Locate the cell with the specified text and output its (x, y) center coordinate. 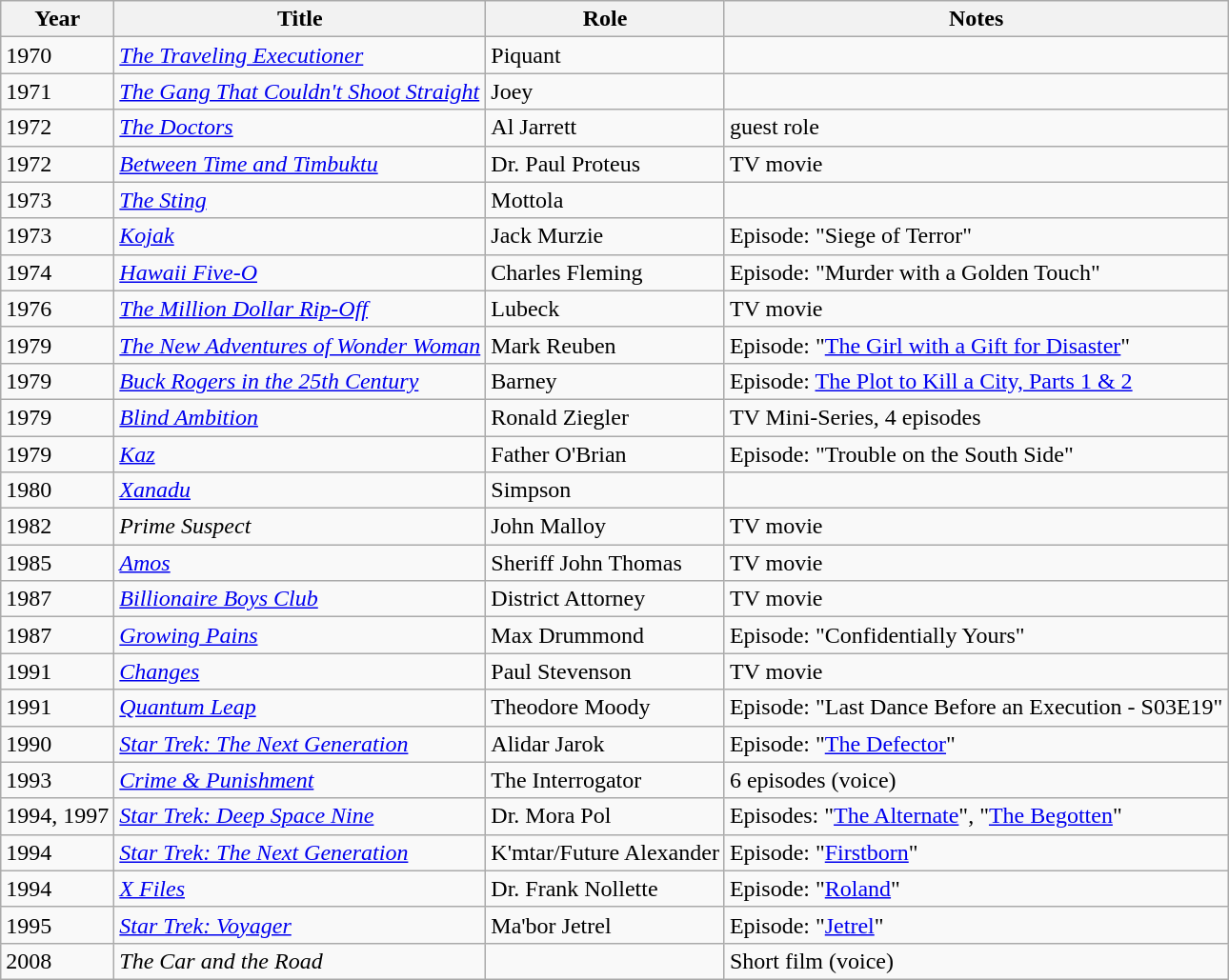
TV Mini-Series, 4 episodes (976, 417)
Short film (voice) (976, 961)
Episode: "Firstborn" (976, 852)
Star Trek: Voyager (300, 925)
Role (606, 19)
The Doctors (300, 128)
The Sting (300, 200)
Year (57, 19)
1970 (57, 55)
Changes (300, 671)
X Files (300, 889)
1982 (57, 527)
1985 (57, 563)
Quantum Leap (300, 708)
Max Drummond (606, 635)
Hawaii Five-O (300, 272)
Episode: "Trouble on the South Side" (976, 454)
Buck Rogers in the 25th Century (300, 381)
Paul Stevenson (606, 671)
Barney (606, 381)
6 episodes (voice) (976, 780)
Episode: "Last Dance Before an Execution - S03E19" (976, 708)
The Traveling Executioner (300, 55)
John Malloy (606, 527)
Episode: "Murder with a Golden Touch" (976, 272)
The Interrogator (606, 780)
Kaz (300, 454)
1976 (57, 309)
Episode: "The Defector" (976, 744)
guest role (976, 128)
Episodes: "The Alternate", "The Begotten" (976, 816)
1971 (57, 91)
Episode: "The Girl with a Gift for Disaster" (976, 345)
Ma'bor Jetrel (606, 925)
Title (300, 19)
Between Time and Timbuktu (300, 164)
Jack Murzie (606, 236)
Alidar Jarok (606, 744)
Ronald Ziegler (606, 417)
Episode: "Roland" (976, 889)
Amos (300, 563)
The Gang That Couldn't Shoot Straight (300, 91)
1993 (57, 780)
Dr. Mora Pol (606, 816)
Crime & Punishment (300, 780)
Notes (976, 19)
1974 (57, 272)
Sheriff John Thomas (606, 563)
1994, 1997 (57, 816)
The Car and the Road (300, 961)
Episode: "Confidentially Yours" (976, 635)
Father O'Brian (606, 454)
Mark Reuben (606, 345)
Episode: "Jetrel" (976, 925)
Theodore Moody (606, 708)
Joey (606, 91)
Episode: The Plot to Kill a City, Parts 1 & 2 (976, 381)
Charles Fleming (606, 272)
Prime Suspect (300, 527)
1995 (57, 925)
Billionaire Boys Club (300, 599)
1990 (57, 744)
Simpson (606, 490)
The New Adventures of Wonder Woman (300, 345)
Xanadu (300, 490)
Piquant (606, 55)
Growing Pains (300, 635)
Mottola (606, 200)
Dr. Frank Nollette (606, 889)
Lubeck (606, 309)
The Million Dollar Rip-Off (300, 309)
Kojak (300, 236)
1980 (57, 490)
Al Jarrett (606, 128)
Star Trek: Deep Space Nine (300, 816)
Episode: "Siege of Terror" (976, 236)
K'mtar/Future Alexander (606, 852)
2008 (57, 961)
Dr. Paul Proteus (606, 164)
District Attorney (606, 599)
Blind Ambition (300, 417)
